Return (X, Y) of the center of cell containing provided text 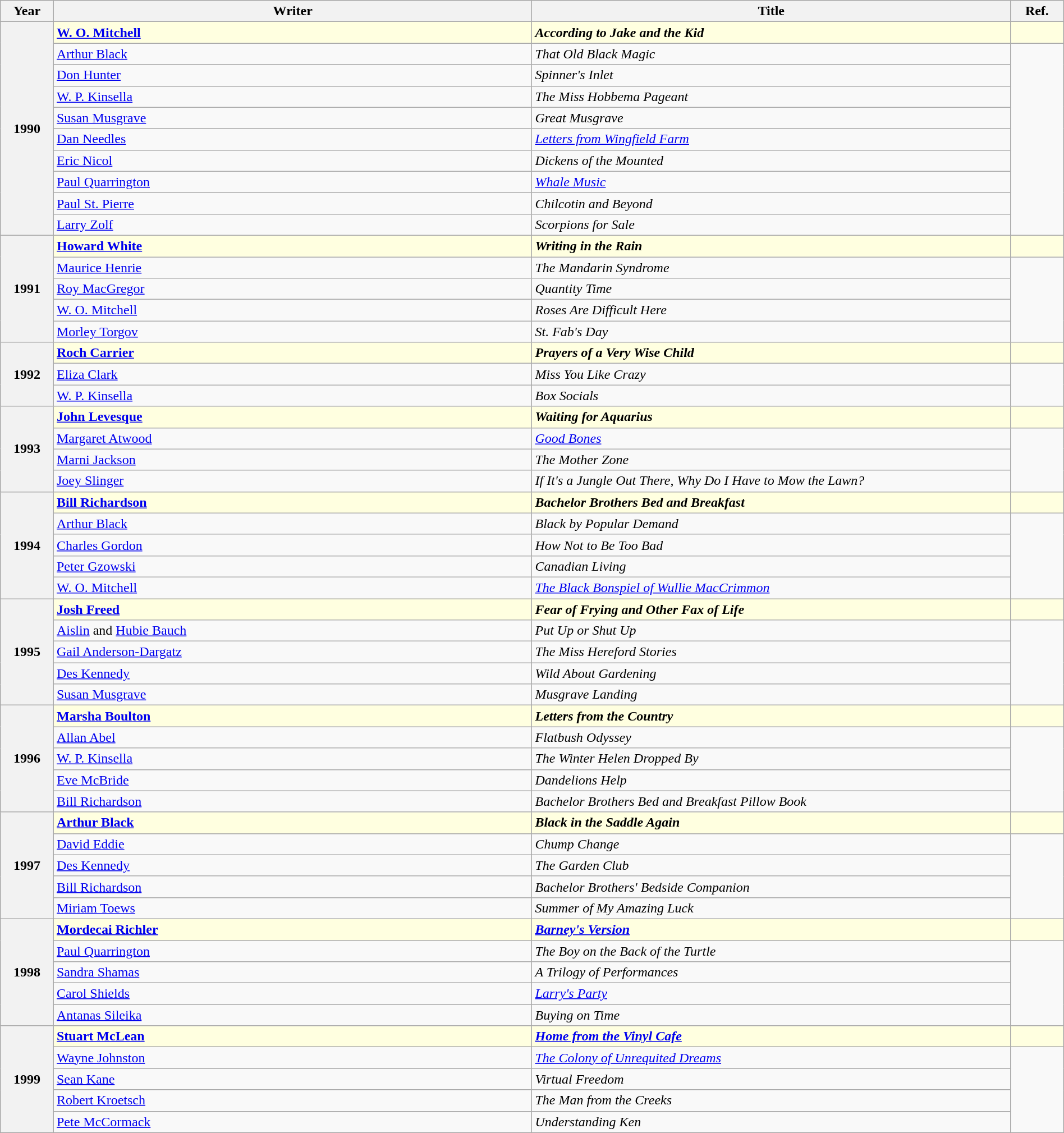
Marni Jackson (293, 460)
Robert Kroetsch (293, 1100)
Buying on Time (771, 1015)
The Black Bonspiel of Wullie MacCrimmon (771, 588)
Peter Gzowski (293, 566)
Eve McBride (293, 780)
Marsha Boulton (293, 716)
The Mother Zone (771, 460)
Summer of My Amazing Luck (771, 908)
Don Hunter (293, 75)
The Miss Hobbema Pageant (771, 97)
The Mandarin Syndrome (771, 268)
Gail Anderson-Dargatz (293, 652)
Margaret Atwood (293, 438)
Bachelor Brothers Bed and Breakfast Pillow Book (771, 801)
Home from the Vinyl Cafe (771, 1036)
1994 (27, 545)
Miss You Like Crazy (771, 374)
Good Bones (771, 438)
How Not to Be Too Bad (771, 545)
Sandra Shamas (293, 973)
Aislin and Hubie Bauch (293, 631)
Chump Change (771, 844)
Mordecai Richler (293, 929)
Miriam Toews (293, 908)
1996 (27, 759)
Roses Are Difficult Here (771, 310)
A Trilogy of Performances (771, 973)
Allan Abel (293, 737)
Barney's Version (771, 929)
Howard White (293, 246)
Writing in the Rain (771, 246)
Josh Freed (293, 609)
Joey Slinger (293, 481)
The Garden Club (771, 865)
Canadian Living (771, 566)
Stuart McLean (293, 1036)
Wild About Gardening (771, 673)
Dandelions Help (771, 780)
Antanas Sileika (293, 1015)
John Levesque (293, 417)
1995 (27, 652)
Black by Popular Demand (771, 524)
According to Jake and the Kid (771, 33)
David Eddie (293, 844)
If It's a Jungle Out There, Why Do I Have to Mow the Lawn? (771, 481)
Sean Kane (293, 1079)
1993 (27, 449)
Bachelor Brothers Bed and Breakfast (771, 502)
The Winter Helen Dropped By (771, 759)
Wayne Johnston (293, 1058)
Letters from the Country (771, 716)
1991 (27, 288)
1999 (27, 1079)
Larry Zolf (293, 224)
Black in the Saddle Again (771, 823)
Put Up or Shut Up (771, 631)
Ref. (1037, 11)
Eliza Clark (293, 374)
Carol Shields (293, 994)
Quantity Time (771, 289)
1992 (27, 374)
St. Fab's Day (771, 332)
Dickens of the Mounted (771, 160)
The Man from the Creeks (771, 1100)
The Boy on the Back of the Turtle (771, 951)
Scorpions for Sale (771, 224)
1998 (27, 972)
Flatbush Odyssey (771, 737)
Title (771, 11)
Charles Gordon (293, 545)
Prayers of a Very Wise Child (771, 353)
The Colony of Unrequited Dreams (771, 1058)
Pete McCormack (293, 1122)
Great Musgrave (771, 118)
Writer (293, 11)
The Miss Hereford Stories (771, 652)
Virtual Freedom (771, 1079)
Eric Nicol (293, 160)
Box Socials (771, 396)
Morley Torgov (293, 332)
Fear of Frying and Other Fax of Life (771, 609)
Spinner's Inlet (771, 75)
Larry's Party (771, 994)
Letters from Wingfield Farm (771, 139)
Chilcotin and Beyond (771, 203)
Bachelor Brothers' Bedside Companion (771, 887)
That Old Black Magic (771, 54)
Roch Carrier (293, 353)
Waiting for Aquarius (771, 417)
Whale Music (771, 182)
Musgrave Landing (771, 695)
Dan Needles (293, 139)
1997 (27, 865)
Year (27, 11)
Roy MacGregor (293, 289)
Understanding Ken (771, 1122)
Paul St. Pierre (293, 203)
1990 (27, 129)
Maurice Henrie (293, 268)
